Scan for the cell matching the given text and deliver its (X, Y) coordinate at center. 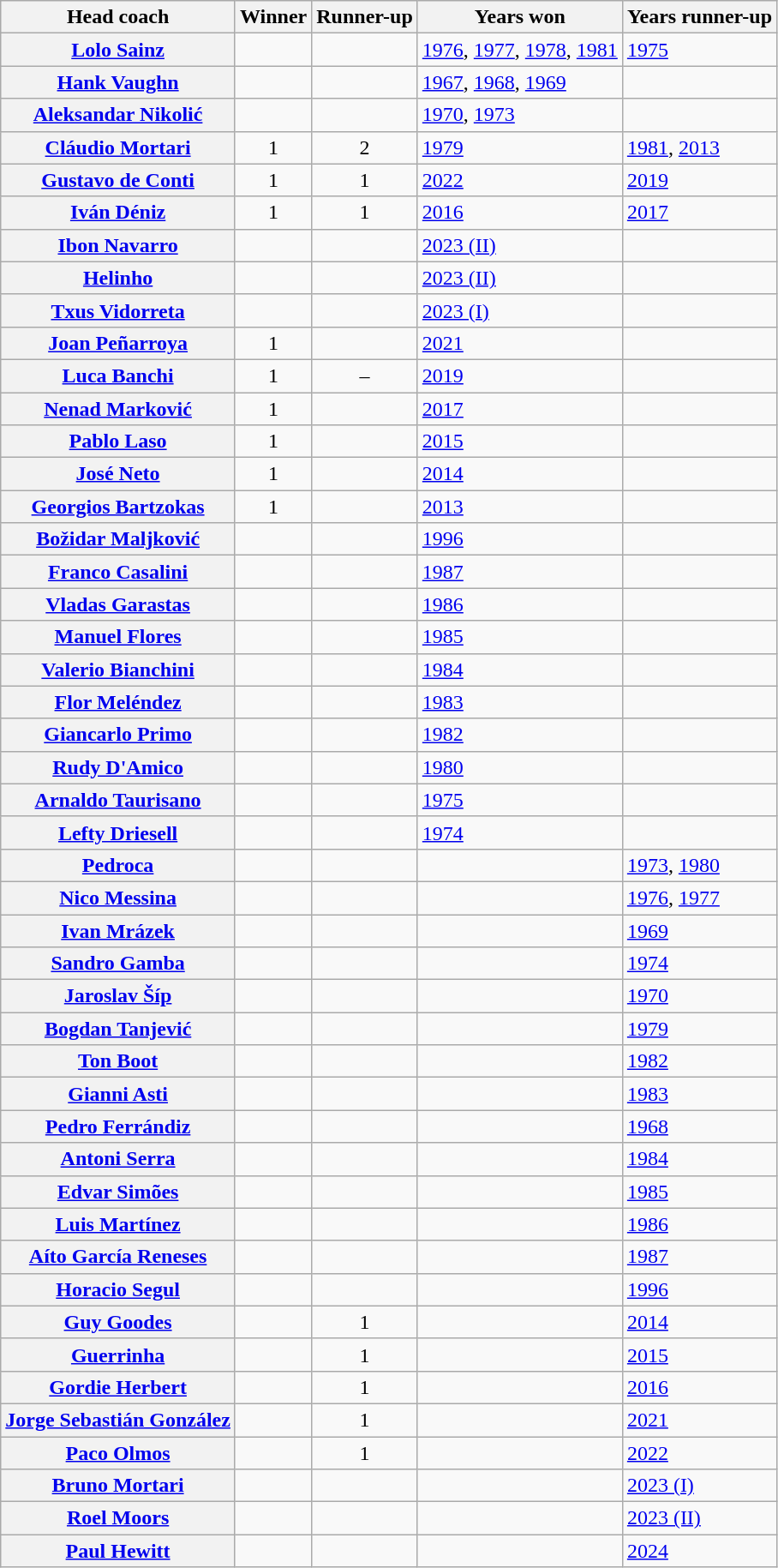
Paul Hewitt (118, 1551)
Guerrinha (118, 1355)
Jaroslav Šíp (118, 996)
Ton Boot (118, 1061)
Txus Vidorreta (118, 310)
Lefty Driesell (118, 832)
Gianni Asti (118, 1094)
Valerio Bianchini (118, 670)
Pedroca (118, 865)
Winner (272, 17)
1969 (699, 930)
Nico Messina (118, 898)
Helinho (118, 278)
José Neto (118, 474)
Guy Goodes (118, 1322)
1976, 1977, 1978, 1981 (519, 50)
Jorge Sebastián González (118, 1420)
Božidar Maljković (118, 539)
– (365, 375)
Aíto García Reneses (118, 1257)
1967, 1968, 1969 (519, 82)
Horacio Segul (118, 1289)
Iván Déniz (118, 213)
Years won (519, 17)
1980 (519, 767)
Gustavo de Conti (118, 180)
Franco Casalini (118, 572)
Head coach (118, 17)
Cláudio Mortari (118, 147)
Giancarlo Primo (118, 735)
Paco Olmos (118, 1453)
Pedro Ferrándiz (118, 1126)
Georgios Bartzokas (118, 507)
Roel Moors (118, 1518)
2013 (519, 507)
Bruno Mortari (118, 1486)
Antoni Serra (118, 1159)
Manuel Flores (118, 637)
Luca Banchi (118, 375)
Ibon Navarro (118, 245)
Lolo Sainz (118, 50)
1976, 1977 (699, 898)
Ivan Mrázek (118, 930)
Bogdan Tanjević (118, 1029)
Gordie Herbert (118, 1387)
Arnaldo Taurisano (118, 800)
2 (365, 147)
Aleksandar Nikolić (118, 115)
2024 (699, 1551)
Nenad Marković (118, 409)
1970, 1973 (519, 115)
Edvar Simões (118, 1192)
1970 (699, 996)
1968 (699, 1126)
Vladas Garastas (118, 604)
Runner-up (365, 17)
Luis Martínez (118, 1224)
Joan Peñarroya (118, 343)
Pablo Laso (118, 442)
Years runner-up (699, 17)
Flor Meléndez (118, 702)
Hank Vaughn (118, 82)
1973, 1980 (699, 865)
1981, 2013 (699, 147)
Rudy D'Amico (118, 767)
Sandro Gamba (118, 964)
